For the text-containing cell, return its midpoint in (x, y) coordinate format. 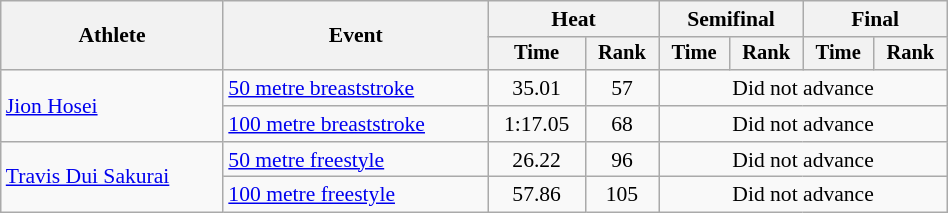
26.22 (536, 160)
105 (622, 195)
Event (356, 36)
1:17.05 (536, 124)
Final (875, 19)
68 (622, 124)
96 (622, 160)
Travis Dui Sakurai (112, 178)
Heat (574, 19)
57 (622, 88)
Athlete (112, 36)
Jion Hosei (112, 106)
100 metre breaststroke (356, 124)
100 metre freestyle (356, 195)
57.86 (536, 195)
50 metre freestyle (356, 160)
50 metre breaststroke (356, 88)
Semifinal (731, 19)
35.01 (536, 88)
